Determine the (X, Y) coordinate at the center of the cell enclosing the given text.  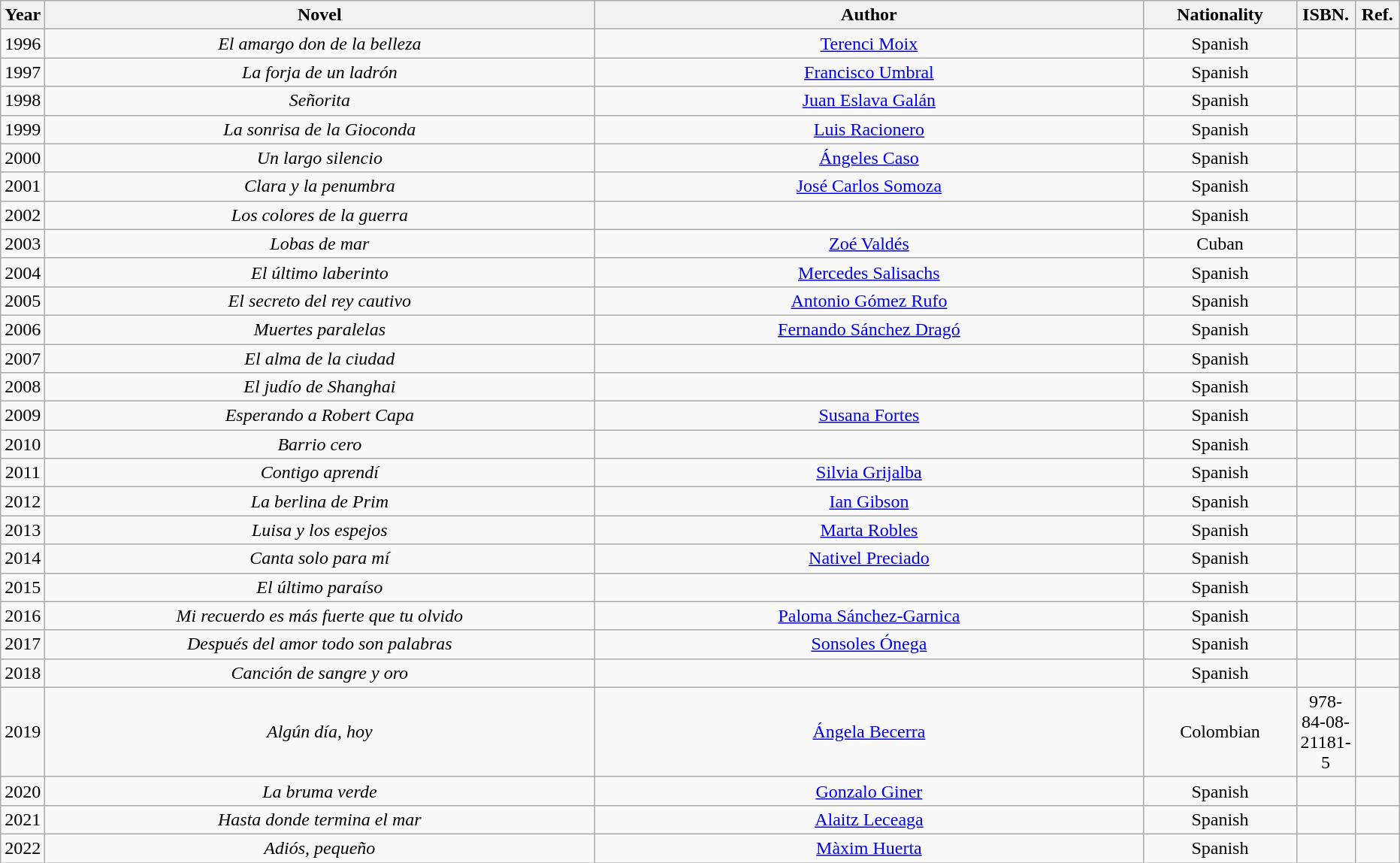
2007 (23, 359)
2020 (23, 791)
1999 (23, 129)
Barrio cero (320, 444)
Antonio Gómez Rufo (869, 301)
Màxim Huerta (869, 848)
2019 (23, 732)
Gonzalo Giner (869, 791)
2017 (23, 644)
Luisa y los espejos (320, 530)
2022 (23, 848)
El alma de la ciudad (320, 359)
Hasta donde termina el mar (320, 819)
Francisco Umbral (869, 72)
2021 (23, 819)
ISBN. (1326, 15)
Mi recuerdo es más fuerte que tu olvido (320, 616)
1998 (23, 101)
Canción de sangre y oro (320, 673)
1997 (23, 72)
Ref. (1377, 15)
2005 (23, 301)
Esperando a Robert Capa (320, 416)
La berlina de Prim (320, 501)
Contigo aprendí (320, 473)
1996 (23, 44)
Marta Robles (869, 530)
Terenci Moix (869, 44)
2015 (23, 587)
Ian Gibson (869, 501)
La sonrisa de la Gioconda (320, 129)
2012 (23, 501)
Después del amor todo son palabras (320, 644)
Muertes paralelas (320, 329)
Señorita (320, 101)
Zoé Valdés (869, 244)
Fernando Sánchez Dragó (869, 329)
2013 (23, 530)
El amargo don de la belleza (320, 44)
2011 (23, 473)
2006 (23, 329)
Paloma Sánchez-Garnica (869, 616)
Susana Fortes (869, 416)
978-84-08-21181-5 (1326, 732)
El judío de Shanghai (320, 387)
2018 (23, 673)
Luis Racionero (869, 129)
Ángela Becerra (869, 732)
Ángeles Caso (869, 158)
Canta solo para mí (320, 559)
Author (869, 15)
Algún día, hoy (320, 732)
La forja de un ladrón (320, 72)
El último laberinto (320, 272)
Un largo silencio (320, 158)
Los colores de la guerra (320, 215)
Nationality (1220, 15)
2004 (23, 272)
2001 (23, 186)
2016 (23, 616)
Juan Eslava Galán (869, 101)
El último paraíso (320, 587)
2010 (23, 444)
José Carlos Somoza (869, 186)
2003 (23, 244)
2000 (23, 158)
Clara y la penumbra (320, 186)
2014 (23, 559)
Adiós, pequeño (320, 848)
Year (23, 15)
Sonsoles Ónega (869, 644)
2008 (23, 387)
Nativel Preciado (869, 559)
2009 (23, 416)
Cuban (1220, 244)
Alaitz Leceaga (869, 819)
Mercedes Salisachs (869, 272)
Novel (320, 15)
Colombian (1220, 732)
La bruma verde (320, 791)
2002 (23, 215)
Silvia Grijalba (869, 473)
Lobas de mar (320, 244)
El secreto del rey cautivo (320, 301)
